Determine the [X, Y] coordinate at the center of the cell enclosing the given text.  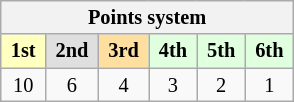
3rd [123, 51]
2nd [72, 51]
10 [24, 85]
1st [24, 51]
Points system [148, 17]
6 [72, 85]
1 [269, 85]
6th [269, 51]
4th [173, 51]
5th [221, 51]
3 [173, 85]
4 [123, 85]
2 [221, 85]
